Identify which cell holds the provided text, then report its (X, Y) central coordinate. 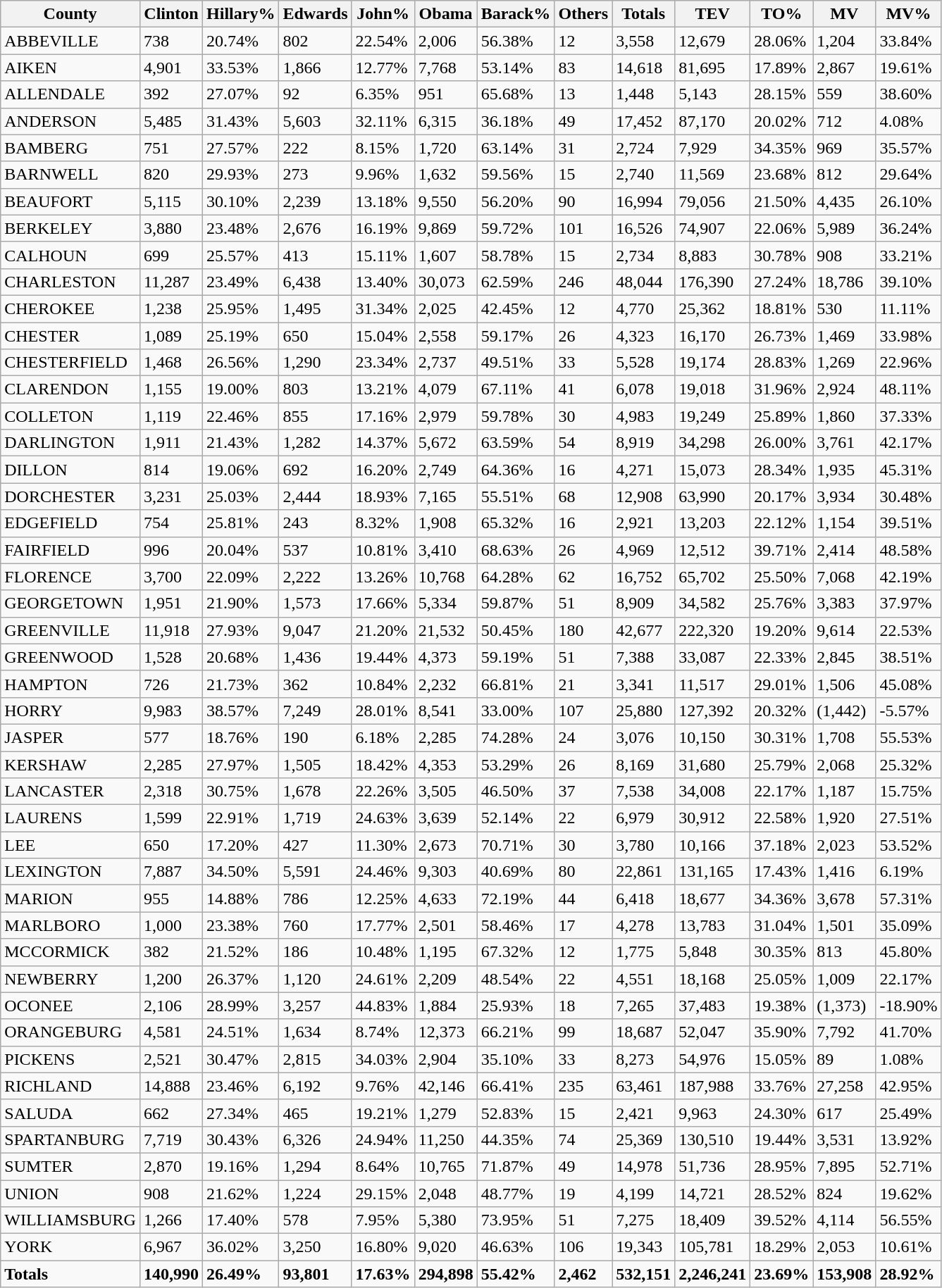
25.19% (241, 336)
48.11% (909, 389)
Obama (445, 14)
23.46% (241, 1086)
33.00% (516, 711)
3,934 (844, 496)
8,541 (445, 711)
7,265 (644, 1006)
24.61% (383, 979)
24.63% (383, 818)
17.77% (383, 925)
24 (583, 737)
413 (316, 255)
19 (583, 1194)
39.71% (782, 550)
41 (583, 389)
2,737 (445, 363)
24.51% (241, 1032)
25.32% (909, 764)
19.61% (909, 68)
996 (171, 550)
4,278 (644, 925)
1,468 (171, 363)
EDGEFIELD (70, 523)
SPARTANBURG (70, 1139)
2,521 (171, 1059)
24.94% (383, 1139)
10.48% (383, 952)
5,848 (713, 952)
63.14% (516, 148)
27.07% (241, 94)
9,869 (445, 228)
16,170 (713, 336)
19,343 (644, 1247)
6,192 (316, 1086)
87,170 (713, 121)
MV (844, 14)
392 (171, 94)
1,155 (171, 389)
8.15% (383, 148)
955 (171, 899)
11,250 (445, 1139)
4,983 (644, 416)
820 (171, 175)
7,165 (445, 496)
37.18% (782, 845)
101 (583, 228)
1,238 (171, 308)
11.11% (909, 308)
3,639 (445, 818)
2,048 (445, 1194)
107 (583, 711)
15.11% (383, 255)
22.46% (241, 416)
DILLON (70, 470)
2,246,241 (713, 1274)
23.34% (383, 363)
1,720 (445, 148)
ABBEVILLE (70, 41)
29.64% (909, 175)
382 (171, 952)
1,448 (644, 94)
25,880 (644, 711)
7.95% (383, 1220)
29.01% (782, 684)
39.52% (782, 1220)
6,979 (644, 818)
2,904 (445, 1059)
824 (844, 1194)
9,020 (445, 1247)
LEE (70, 845)
14.88% (241, 899)
9,303 (445, 872)
NEWBERRY (70, 979)
56.55% (909, 1220)
27.93% (241, 630)
16,752 (644, 577)
10.61% (909, 1247)
6.19% (909, 872)
2,444 (316, 496)
MARION (70, 899)
52.14% (516, 818)
52.71% (909, 1166)
30.47% (241, 1059)
31.34% (383, 308)
16,526 (644, 228)
3,383 (844, 604)
CLARENDON (70, 389)
4,353 (445, 764)
1,269 (844, 363)
42.45% (516, 308)
17.40% (241, 1220)
13.40% (383, 282)
855 (316, 416)
17 (583, 925)
93,801 (316, 1274)
9,047 (316, 630)
2,318 (171, 792)
2,979 (445, 416)
662 (171, 1113)
25.95% (241, 308)
63,461 (644, 1086)
4,079 (445, 389)
1,632 (445, 175)
8.32% (383, 523)
1,634 (316, 1032)
30,073 (445, 282)
49.51% (516, 363)
19.06% (241, 470)
28.52% (782, 1194)
15,073 (713, 470)
802 (316, 41)
4,969 (644, 550)
37 (583, 792)
23.49% (241, 282)
53.52% (909, 845)
13.21% (383, 389)
465 (316, 1113)
1,436 (316, 657)
25.79% (782, 764)
30.75% (241, 792)
58.46% (516, 925)
760 (316, 925)
13.26% (383, 577)
99 (583, 1032)
59.78% (516, 416)
BARNWELL (70, 175)
2,673 (445, 845)
31.96% (782, 389)
67.32% (516, 952)
18.42% (383, 764)
Clinton (171, 14)
29.93% (241, 175)
190 (316, 737)
6,078 (644, 389)
20.32% (782, 711)
21.20% (383, 630)
23.38% (241, 925)
294,898 (445, 1274)
11.30% (383, 845)
1,599 (171, 818)
COLLETON (70, 416)
1,200 (171, 979)
754 (171, 523)
1,505 (316, 764)
42,677 (644, 630)
3,250 (316, 1247)
30.31% (782, 737)
4,323 (644, 336)
74.28% (516, 737)
18.81% (782, 308)
39.51% (909, 523)
30.48% (909, 496)
62.59% (516, 282)
3,761 (844, 443)
10,765 (445, 1166)
18.93% (383, 496)
54,976 (713, 1059)
31.04% (782, 925)
13,783 (713, 925)
FAIRFIELD (70, 550)
13,203 (713, 523)
33.98% (909, 336)
18.76% (241, 737)
2,924 (844, 389)
9,550 (445, 201)
530 (844, 308)
8.74% (383, 1032)
GREENVILLE (70, 630)
12.25% (383, 899)
LANCASTER (70, 792)
153,908 (844, 1274)
25.76% (782, 604)
14,978 (644, 1166)
BERKELEY (70, 228)
31 (583, 148)
15.05% (782, 1059)
186 (316, 952)
16.80% (383, 1247)
6,418 (644, 899)
28.92% (909, 1274)
2,558 (445, 336)
33,087 (713, 657)
22.54% (383, 41)
1,120 (316, 979)
CHARLESTON (70, 282)
7,275 (644, 1220)
MV% (909, 14)
37.33% (909, 416)
427 (316, 845)
27.97% (241, 764)
8,883 (713, 255)
26.49% (241, 1274)
19.00% (241, 389)
2,749 (445, 470)
187,988 (713, 1086)
80 (583, 872)
243 (316, 523)
74,907 (713, 228)
2,724 (644, 148)
1,884 (445, 1006)
25.89% (782, 416)
12,908 (644, 496)
1,506 (844, 684)
3,678 (844, 899)
1,860 (844, 416)
7,068 (844, 577)
7,895 (844, 1166)
2,232 (445, 684)
25.03% (241, 496)
21.73% (241, 684)
54 (583, 443)
28.15% (782, 94)
6,326 (316, 1139)
92 (316, 94)
34,008 (713, 792)
1,294 (316, 1166)
Others (583, 14)
6,315 (445, 121)
18 (583, 1006)
BAMBERG (70, 148)
55.53% (909, 737)
County (70, 14)
19.21% (383, 1113)
36.02% (241, 1247)
64.28% (516, 577)
55.51% (516, 496)
3,531 (844, 1139)
1,951 (171, 604)
33.21% (909, 255)
14,888 (171, 1086)
34.36% (782, 899)
28.83% (782, 363)
617 (844, 1113)
35.10% (516, 1059)
3,341 (644, 684)
-5.57% (909, 711)
34.35% (782, 148)
692 (316, 470)
7,929 (713, 148)
2,421 (644, 1113)
5,380 (445, 1220)
57.31% (909, 899)
2,053 (844, 1247)
35.57% (909, 148)
22.26% (383, 792)
28.06% (782, 41)
18.29% (782, 1247)
17.66% (383, 604)
42,146 (445, 1086)
1,911 (171, 443)
12,512 (713, 550)
8,919 (644, 443)
1,678 (316, 792)
81,695 (713, 68)
LEXINGTON (70, 872)
34,298 (713, 443)
59.72% (516, 228)
11,918 (171, 630)
1,266 (171, 1220)
45.31% (909, 470)
812 (844, 175)
2,025 (445, 308)
2,222 (316, 577)
6.18% (383, 737)
KERSHAW (70, 764)
CALHOUN (70, 255)
7,249 (316, 711)
40.69% (516, 872)
2,023 (844, 845)
38.57% (241, 711)
CHESTERFIELD (70, 363)
48.58% (909, 550)
30.10% (241, 201)
FLORENCE (70, 577)
699 (171, 255)
2,106 (171, 1006)
2,239 (316, 201)
22.96% (909, 363)
6,438 (316, 282)
34.50% (241, 872)
42.19% (909, 577)
53.14% (516, 68)
9,963 (713, 1113)
130,510 (713, 1139)
2,068 (844, 764)
18,786 (844, 282)
38.51% (909, 657)
RICHLAND (70, 1086)
2,740 (644, 175)
20.04% (241, 550)
7,719 (171, 1139)
1,607 (445, 255)
1,009 (844, 979)
22.12% (782, 523)
18,677 (713, 899)
89 (844, 1059)
2,870 (171, 1166)
5,591 (316, 872)
BEAUFORT (70, 201)
17.89% (782, 68)
59.19% (516, 657)
726 (171, 684)
4,435 (844, 201)
DORCHESTER (70, 496)
5,485 (171, 121)
9.96% (383, 175)
50.45% (516, 630)
4,901 (171, 68)
35.90% (782, 1032)
1,866 (316, 68)
23.48% (241, 228)
90 (583, 201)
2,462 (583, 1274)
59.56% (516, 175)
1,920 (844, 818)
19.62% (909, 1194)
73.95% (516, 1220)
176,390 (713, 282)
3,700 (171, 577)
3,505 (445, 792)
4,199 (644, 1194)
105,781 (713, 1247)
28.99% (241, 1006)
21.52% (241, 952)
1,119 (171, 416)
ORANGEBURG (70, 1032)
YORK (70, 1247)
17.63% (383, 1274)
SALUDA (70, 1113)
22.53% (909, 630)
246 (583, 282)
52,047 (713, 1032)
127,392 (713, 711)
66.21% (516, 1032)
70.71% (516, 845)
25,369 (644, 1139)
131,165 (713, 872)
803 (316, 389)
22.33% (782, 657)
Barack% (516, 14)
2,734 (644, 255)
56.20% (516, 201)
10,166 (713, 845)
14,618 (644, 68)
20.68% (241, 657)
11,569 (713, 175)
25.05% (782, 979)
9,614 (844, 630)
1,195 (445, 952)
1,708 (844, 737)
GREENWOOD (70, 657)
19,249 (713, 416)
46.63% (516, 1247)
79,056 (713, 201)
7,792 (844, 1032)
712 (844, 121)
27.51% (909, 818)
63,990 (713, 496)
66.81% (516, 684)
2,501 (445, 925)
48.77% (516, 1194)
27,258 (844, 1086)
1,935 (844, 470)
2,414 (844, 550)
51,736 (713, 1166)
LAURENS (70, 818)
25.81% (241, 523)
3,076 (644, 737)
6.35% (383, 94)
14,721 (713, 1194)
AIKEN (70, 68)
1,279 (445, 1113)
HORRY (70, 711)
9.76% (383, 1086)
55.42% (516, 1274)
26.56% (241, 363)
3,410 (445, 550)
39.10% (909, 282)
26.37% (241, 979)
30.43% (241, 1139)
21.50% (782, 201)
UNION (70, 1194)
34,582 (713, 604)
44 (583, 899)
5,334 (445, 604)
13.92% (909, 1139)
36.24% (909, 228)
4,551 (644, 979)
83 (583, 68)
13.18% (383, 201)
11,517 (713, 684)
68 (583, 496)
41.70% (909, 1032)
66.41% (516, 1086)
16.19% (383, 228)
10.81% (383, 550)
25.50% (782, 577)
16,994 (644, 201)
786 (316, 899)
1,187 (844, 792)
1,528 (171, 657)
1,089 (171, 336)
SUMTER (70, 1166)
DARLINGTON (70, 443)
532,151 (644, 1274)
969 (844, 148)
140,990 (171, 1274)
38.60% (909, 94)
OCONEE (70, 1006)
67.11% (516, 389)
4,633 (445, 899)
3,558 (644, 41)
19.16% (241, 1166)
59.17% (516, 336)
1,224 (316, 1194)
5,603 (316, 121)
20.74% (241, 41)
JASPER (70, 737)
59.87% (516, 604)
1,290 (316, 363)
12,373 (445, 1032)
15.75% (909, 792)
9,983 (171, 711)
21,532 (445, 630)
2,815 (316, 1059)
45.80% (909, 952)
577 (171, 737)
Hillary% (241, 14)
22.06% (782, 228)
17.16% (383, 416)
8.64% (383, 1166)
813 (844, 952)
HAMPTON (70, 684)
8,273 (644, 1059)
12.77% (383, 68)
65.68% (516, 94)
71.87% (516, 1166)
5,115 (171, 201)
8,909 (644, 604)
PICKENS (70, 1059)
27.24% (782, 282)
14.37% (383, 443)
2,921 (644, 523)
10,150 (713, 737)
ALLENDALE (70, 94)
CHEROKEE (70, 308)
21 (583, 684)
5,672 (445, 443)
22.09% (241, 577)
John% (383, 14)
31,680 (713, 764)
28.01% (383, 711)
5,143 (713, 94)
32.11% (383, 121)
MCCORMICK (70, 952)
52.83% (516, 1113)
48,044 (644, 282)
21.43% (241, 443)
4,770 (644, 308)
1,719 (316, 818)
65,702 (713, 577)
22.58% (782, 818)
22.91% (241, 818)
1,416 (844, 872)
33.53% (241, 68)
2,676 (316, 228)
30.35% (782, 952)
222 (316, 148)
42.17% (909, 443)
22,861 (644, 872)
45.08% (909, 684)
24.46% (383, 872)
Edwards (316, 14)
5,989 (844, 228)
537 (316, 550)
19.20% (782, 630)
25.49% (909, 1113)
1,573 (316, 604)
30.78% (782, 255)
235 (583, 1086)
17.20% (241, 845)
2,845 (844, 657)
33.76% (782, 1086)
ANDERSON (70, 121)
TEV (713, 14)
GEORGETOWN (70, 604)
24.30% (782, 1113)
4,581 (171, 1032)
33.84% (909, 41)
23.68% (782, 175)
10.84% (383, 684)
26.73% (782, 336)
1,282 (316, 443)
13 (583, 94)
63.59% (516, 443)
18,168 (713, 979)
1,154 (844, 523)
7,768 (445, 68)
TO% (782, 14)
25.57% (241, 255)
74 (583, 1139)
17.43% (782, 872)
20.17% (782, 496)
MARLBORO (70, 925)
19.38% (782, 1006)
20.02% (782, 121)
1.08% (909, 1059)
19,018 (713, 389)
44.35% (516, 1139)
273 (316, 175)
(1,442) (844, 711)
578 (316, 1220)
62 (583, 577)
951 (445, 94)
25,362 (713, 308)
814 (171, 470)
72.19% (516, 899)
35.09% (909, 925)
(1,373) (844, 1006)
222,320 (713, 630)
1,908 (445, 523)
27.34% (241, 1113)
2,209 (445, 979)
6,967 (171, 1247)
37.97% (909, 604)
4,373 (445, 657)
21.62% (241, 1194)
11,287 (171, 282)
25.93% (516, 1006)
4,271 (644, 470)
21.90% (241, 604)
27.57% (241, 148)
8,169 (644, 764)
1,469 (844, 336)
28.95% (782, 1166)
46.50% (516, 792)
106 (583, 1247)
7,388 (644, 657)
CHESTER (70, 336)
64.36% (516, 470)
4.08% (909, 121)
3,780 (644, 845)
28.34% (782, 470)
180 (583, 630)
16.20% (383, 470)
17,452 (644, 121)
12,679 (713, 41)
29.15% (383, 1194)
738 (171, 41)
751 (171, 148)
2,006 (445, 41)
1,501 (844, 925)
34.03% (383, 1059)
42.95% (909, 1086)
26.00% (782, 443)
-18.90% (909, 1006)
WILLIAMSBURG (70, 1220)
48.54% (516, 979)
3,257 (316, 1006)
362 (316, 684)
31.43% (241, 121)
23.69% (782, 1274)
15.04% (383, 336)
1,000 (171, 925)
3,231 (171, 496)
18,687 (644, 1032)
1,204 (844, 41)
37,483 (713, 1006)
7,887 (171, 872)
2,867 (844, 68)
58.78% (516, 255)
7,538 (644, 792)
4,114 (844, 1220)
36.18% (516, 121)
559 (844, 94)
1,775 (644, 952)
5,528 (644, 363)
30,912 (713, 818)
10,768 (445, 577)
53.29% (516, 764)
44.83% (383, 1006)
68.63% (516, 550)
65.32% (516, 523)
56.38% (516, 41)
26.10% (909, 201)
19,174 (713, 363)
18,409 (713, 1220)
3,880 (171, 228)
1,495 (316, 308)
